Detect which cell encompasses the target text, then output its [x, y] center coordinate. 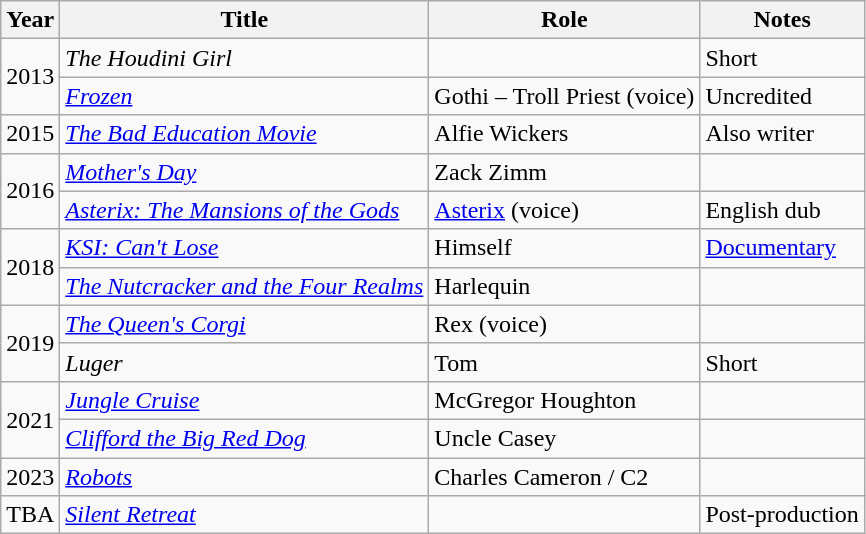
2015 [30, 134]
Rex (voice) [564, 324]
Charles Cameron / C2 [564, 477]
The Houdini Girl [244, 58]
Luger [244, 362]
Documentary [782, 248]
Uncredited [782, 96]
Alfie Wickers [564, 134]
KSI: Can't Lose [244, 248]
Title [244, 20]
Jungle Cruise [244, 400]
Notes [782, 20]
Mother's Day [244, 172]
English dub [782, 210]
Role [564, 20]
Frozen [244, 96]
Robots [244, 477]
2016 [30, 191]
Gothi – Troll Priest (voice) [564, 96]
Harlequin [564, 286]
Himself [564, 248]
McGregor Houghton [564, 400]
The Bad Education Movie [244, 134]
2013 [30, 77]
Asterix (voice) [564, 210]
2018 [30, 267]
Asterix: The Mansions of the Gods [244, 210]
Tom [564, 362]
Also writer [782, 134]
The Queen's Corgi [244, 324]
Year [30, 20]
Zack Zimm [564, 172]
Post-production [782, 515]
Uncle Casey [564, 438]
Silent Retreat [244, 515]
Clifford the Big Red Dog [244, 438]
2019 [30, 343]
2023 [30, 477]
The Nutcracker and the Four Realms [244, 286]
TBA [30, 515]
2021 [30, 419]
